Return [X, Y] of the center of cell containing provided text 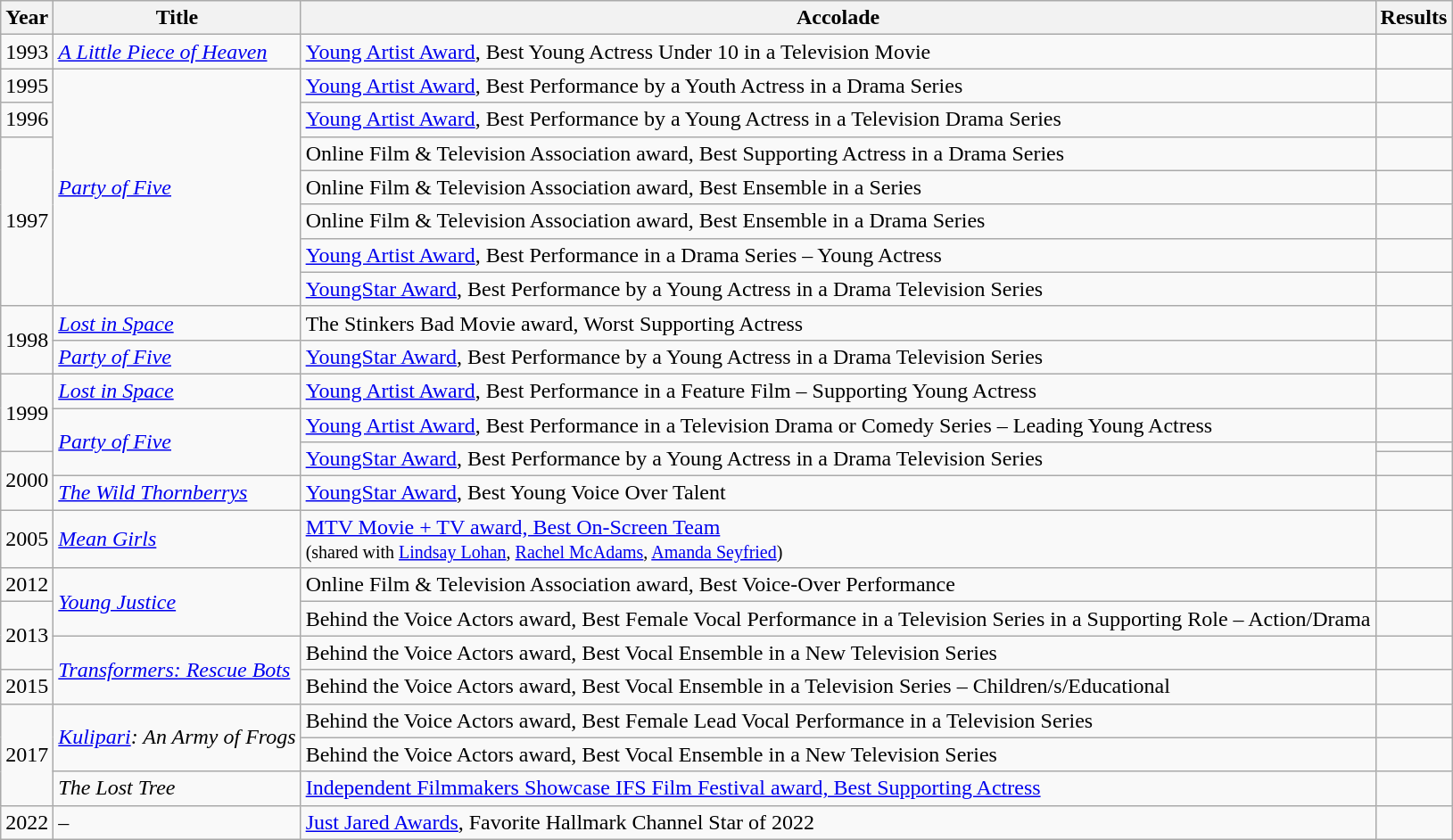
Young Justice [177, 602]
2017 [27, 754]
Online Film & Television Association award, Best Ensemble in a Drama Series [838, 221]
Young Artist Award, Best Performance by a Young Actress in a Television Drama Series [838, 119]
Online Film & Television Association award, Best Supporting Actress in a Drama Series [838, 153]
– [177, 822]
2012 [27, 585]
Behind the Voice Actors award, Best Vocal Ensemble in a Television Series – Children/s/Educational [838, 687]
Transformers: Rescue Bots [177, 670]
Behind the Voice Actors award, Best Female Vocal Performance in a Television Series in a Supporting Role – Action/Drama [838, 619]
1999 [27, 412]
YoungStar Award, Best Young Voice Over Talent [838, 493]
The Wild Thornberrys [177, 493]
The Lost Tree [177, 788]
2013 [27, 636]
Behind the Voice Actors award, Best Female Lead Vocal Performance in a Television Series [838, 721]
Young Artist Award, Best Young Actress Under 10 in a Television Movie [838, 52]
2022 [27, 822]
MTV Movie + TV award, Best On-Screen Team(shared with Lindsay Lohan, Rachel McAdams, Amanda Seyfried) [838, 539]
A Little Piece of Heaven [177, 52]
Young Artist Award, Best Performance in a Feature Film – Supporting Young Actress [838, 391]
2015 [27, 687]
2005 [27, 539]
Accolade [838, 18]
Young Artist Award, Best Performance in a Drama Series – Young Actress [838, 255]
Just Jared Awards, Favorite Hallmark Channel Star of 2022 [838, 822]
Results [1414, 18]
1998 [27, 340]
Online Film & Television Association award, Best Ensemble in a Series [838, 187]
Online Film & Television Association award, Best Voice-Over Performance [838, 585]
Young Artist Award, Best Performance by a Youth Actress in a Drama Series [838, 86]
1996 [27, 119]
1993 [27, 52]
1995 [27, 86]
1997 [27, 221]
Year [27, 18]
Kulipari: An Army of Frogs [177, 737]
Mean Girls [177, 539]
Title [177, 18]
The Stinkers Bad Movie award, Worst Supporting Actress [838, 323]
2000 [27, 482]
Independent Filmmakers Showcase IFS Film Festival award, Best Supporting Actress [838, 788]
Young Artist Award, Best Performance in a Television Drama or Comedy Series – Leading Young Actress [838, 425]
